Determine the (X, Y) coordinate at the center of the cell enclosing the given text.  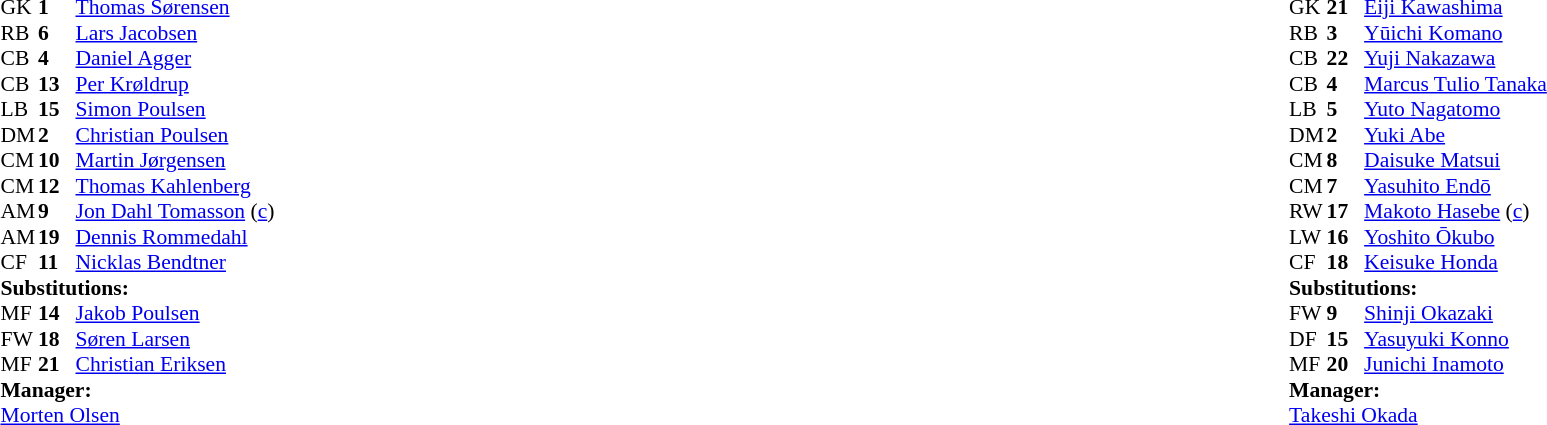
Nicklas Bendtner (176, 263)
Søren Larsen (176, 339)
Yuki Abe (1456, 135)
8 (1346, 161)
Makoto Hasebe (c) (1456, 211)
10 (57, 161)
DF (1308, 339)
Dennis Rommedahl (176, 237)
Per Krøldrup (176, 84)
Shinji Okazaki (1456, 313)
Lars Jacobsen (176, 33)
Christian Poulsen (176, 135)
RW (1308, 211)
17 (1346, 211)
7 (1346, 186)
Yoshito Ōkubo (1456, 237)
Thomas Kahlenberg (176, 186)
14 (57, 313)
Christian Eriksen (176, 365)
3 (1346, 33)
Jon Dahl Tomasson (c) (176, 211)
6 (57, 33)
Marcus Tulio Tanaka (1456, 84)
11 (57, 263)
Daniel Agger (176, 59)
22 (1346, 59)
21 (57, 365)
Simon Poulsen (176, 109)
Yuji Nakazawa (1456, 59)
13 (57, 84)
Yasuhito Endō (1456, 186)
Yuto Nagatomo (1456, 109)
19 (57, 237)
16 (1346, 237)
Martin Jørgensen (176, 161)
LW (1308, 237)
Keisuke Honda (1456, 263)
Junichi Inamoto (1456, 365)
Jakob Poulsen (176, 313)
12 (57, 186)
20 (1346, 365)
Daisuke Matsui (1456, 161)
Yūichi Komano (1456, 33)
5 (1346, 109)
Yasuyuki Konno (1456, 339)
